Detect which cell encompasses the target text, then output its [X, Y] center coordinate. 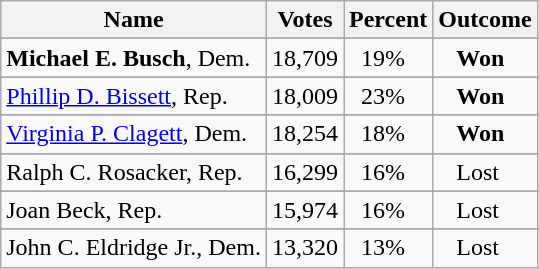
16,299 [304, 172]
13,320 [304, 248]
Percent [388, 20]
15,974 [304, 210]
18,254 [304, 134]
Joan Beck, Rep. [134, 210]
Outcome [485, 20]
18% [388, 134]
19% [388, 58]
Michael E. Busch, Dem. [134, 58]
23% [388, 96]
John C. Eldridge Jr., Dem. [134, 248]
18,709 [304, 58]
Votes [304, 20]
13% [388, 248]
Virginia P. Clagett, Dem. [134, 134]
Phillip D. Bissett, Rep. [134, 96]
Name [134, 20]
Ralph C. Rosacker, Rep. [134, 172]
18,009 [304, 96]
